Locate the cell with the specified text and output its [X, Y] center coordinate. 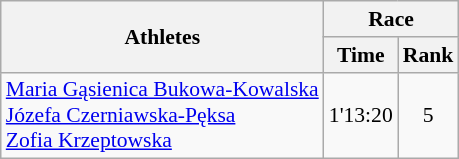
Rank [428, 55]
Athletes [162, 36]
Time [361, 55]
Maria Gąsienica Bukowa-KowalskaJózefa Czerniawska-PęksaZofia Krzeptowska [162, 116]
5 [428, 116]
Race [392, 19]
1'13:20 [361, 116]
